Determine the [x, y] coordinate at the center of the cell enclosing the given text.  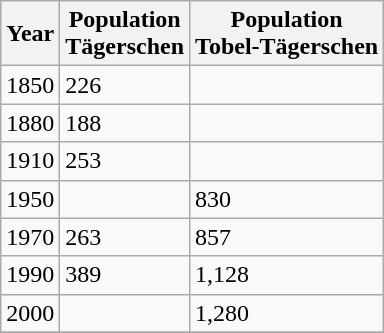
253 [125, 161]
226 [125, 85]
Population Tobel-Tägerschen [287, 34]
1970 [30, 237]
1990 [30, 275]
2000 [30, 313]
830 [287, 199]
1,280 [287, 313]
1950 [30, 199]
263 [125, 237]
1880 [30, 123]
857 [287, 237]
389 [125, 275]
Year [30, 34]
Population Tägerschen [125, 34]
1,128 [287, 275]
1910 [30, 161]
188 [125, 123]
1850 [30, 85]
